Pinpoint the cell where the given text exists, returning its (x, y) midpoint coordinate. 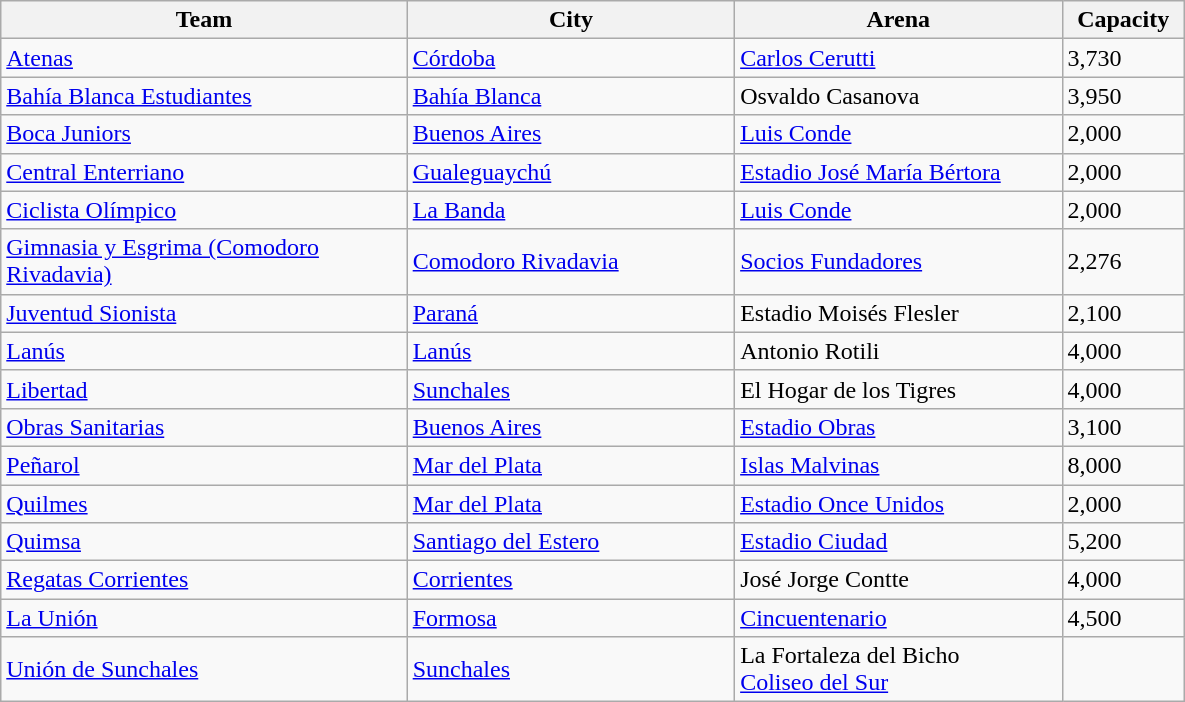
Capacity (1123, 20)
Juventud Sionista (204, 313)
2,276 (1123, 262)
Arena (898, 20)
La Banda (570, 210)
Central Enterriano (204, 172)
3,100 (1123, 427)
Corrientes (570, 580)
Quimsa (204, 542)
2,100 (1123, 313)
Libertad (204, 389)
Osvaldo Casanova (898, 96)
Bahía Blanca Estudiantes (204, 96)
Gimnasia y Esgrima (Comodoro Rivadavia) (204, 262)
Quilmes (204, 503)
Estadio Moisés Flesler (898, 313)
4,500 (1123, 618)
Estadio Once Unidos (898, 503)
Córdoba (570, 58)
Comodoro Rivadavia (570, 262)
Atenas (204, 58)
3,730 (1123, 58)
Islas Malvinas (898, 465)
Cincuentenario (898, 618)
Estadio José María Bértora (898, 172)
Gualeguaychú (570, 172)
Regatas Corrientes (204, 580)
5,200 (1123, 542)
City (570, 20)
Obras Sanitarias (204, 427)
La Unión (204, 618)
Estadio Ciudad (898, 542)
8,000 (1123, 465)
Carlos Cerutti (898, 58)
Estadio Obras (898, 427)
Boca Juniors (204, 134)
El Hogar de los Tigres (898, 389)
Socios Fundadores (898, 262)
Antonio Rotili (898, 351)
Peñarol (204, 465)
Formosa (570, 618)
La Fortaleza del BichoColiseo del Sur (898, 670)
Paraná (570, 313)
Santiago del Estero (570, 542)
3,950 (1123, 96)
Ciclista Olímpico (204, 210)
Team (204, 20)
Bahía Blanca (570, 96)
José Jorge Contte (898, 580)
Unión de Sunchales (204, 670)
